Extract the (X, Y) coordinate from the center of the cell holding the provided text.  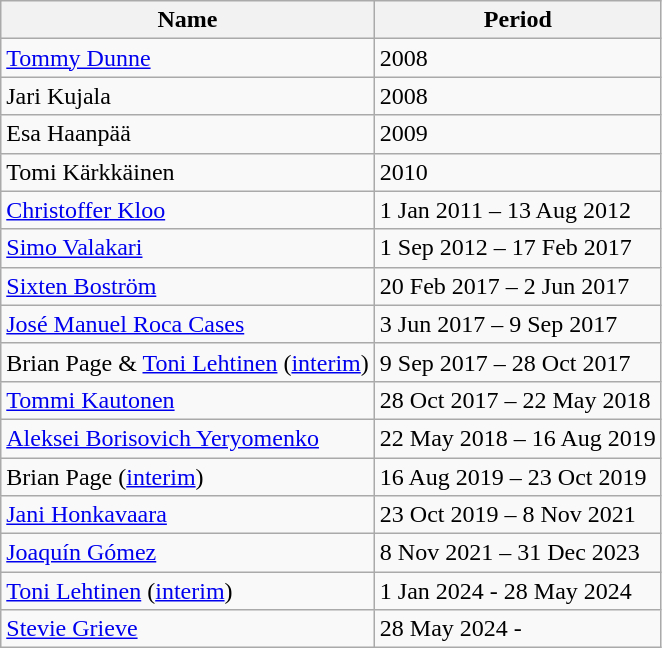
20 Feb 2017 – 2 Jun 2017 (518, 286)
Tommy Dunne (188, 58)
Christoffer Kloo (188, 210)
Tomi Kärkkäinen (188, 172)
1 Jan 2024 - 28 May 2024 (518, 591)
22 May 2018 – 16 Aug 2019 (518, 438)
Stevie Grieve (188, 629)
23 Oct 2019 – 8 Nov 2021 (518, 515)
Aleksei Borisovich Yeryomenko (188, 438)
28 May 2024 - (518, 629)
Jari Kujala (188, 96)
Jani Honkavaara (188, 515)
1 Sep 2012 – 17 Feb 2017 (518, 248)
28 Oct 2017 – 22 May 2018 (518, 400)
Toni Lehtinen (interim) (188, 591)
José Manuel Roca Cases (188, 324)
Brian Page & Toni Lehtinen (interim) (188, 362)
3 Jun 2017 – 9 Sep 2017 (518, 324)
Esa Haanpää (188, 134)
16 Aug 2019 – 23 Oct 2019 (518, 477)
Period (518, 20)
8 Nov 2021 – 31 Dec 2023 (518, 553)
2010 (518, 172)
9 Sep 2017 – 28 Oct 2017 (518, 362)
Joaquín Gómez (188, 553)
Name (188, 20)
Simo Valakari (188, 248)
Tommi Kautonen (188, 400)
1 Jan 2011 – 13 Aug 2012 (518, 210)
2009 (518, 134)
Sixten Boström (188, 286)
Brian Page (interim) (188, 477)
